Return the (X, Y) coordinate for the center point of the cell that contains the specified text.  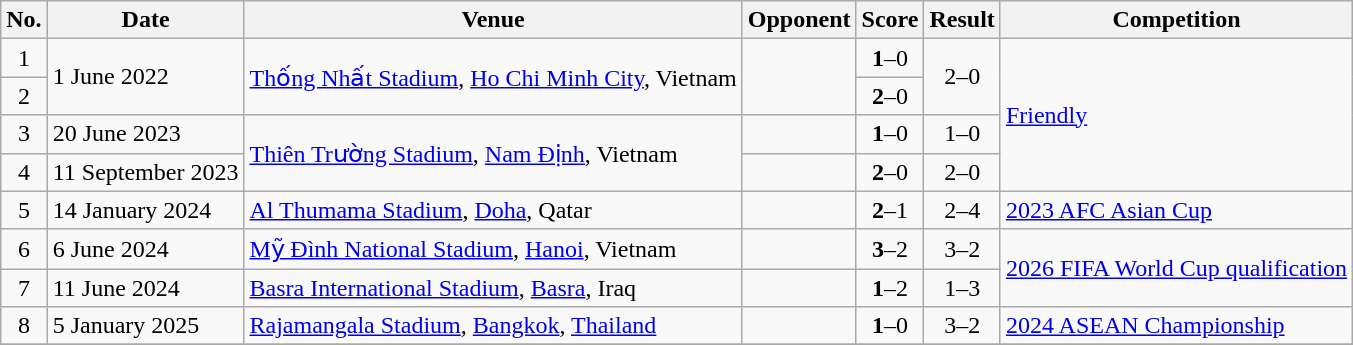
Thiên Trường Stadium, Nam Định, Vietnam (493, 153)
4 (24, 172)
Friendly (1176, 115)
2023 AFC Asian Cup (1176, 210)
Score (890, 20)
3 (24, 134)
Opponent (799, 20)
Date (146, 20)
2024 ASEAN Championship (1176, 326)
Thống Nhất Stadium, Ho Chi Minh City, Vietnam (493, 77)
7 (24, 288)
6 June 2024 (146, 249)
Result (962, 20)
2026 FIFA World Cup qualification (1176, 268)
1–2 (890, 288)
6 (24, 249)
2–1 (890, 210)
11 September 2023 (146, 172)
2–4 (962, 210)
5 January 2025 (146, 326)
1–3 (962, 288)
2 (24, 96)
1 June 2022 (146, 77)
Al Thumama Stadium, Doha, Qatar (493, 210)
20 June 2023 (146, 134)
Competition (1176, 20)
5 (24, 210)
Rajamangala Stadium, Bangkok, Thailand (493, 326)
Mỹ Đình National Stadium, Hanoi, Vietnam (493, 249)
8 (24, 326)
Basra International Stadium, Basra, Iraq (493, 288)
1 (24, 58)
Venue (493, 20)
14 January 2024 (146, 210)
11 June 2024 (146, 288)
No. (24, 20)
